Return [X, Y] of the center of cell containing provided text 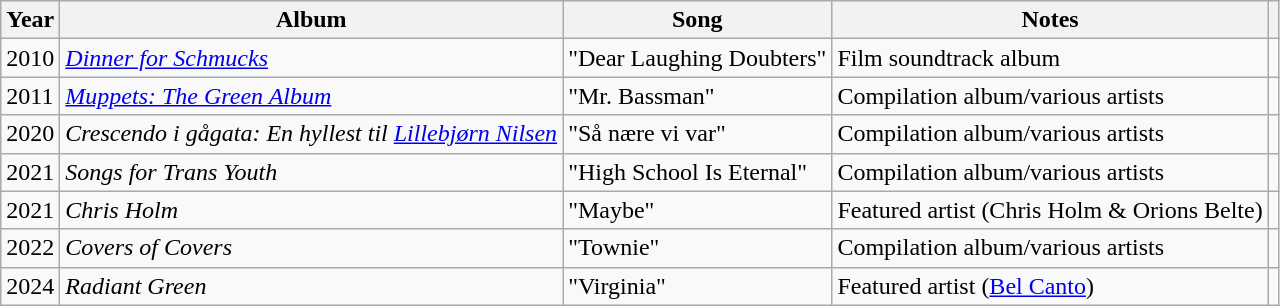
"Virginia" [698, 286]
Chris Holm [312, 210]
"Så nære vi var" [698, 134]
2022 [30, 248]
Songs for Trans Youth [312, 172]
2010 [30, 58]
Notes [1050, 20]
"Mr. Bassman" [698, 96]
Dinner for Schmucks [312, 58]
Muppets: The Green Album [312, 96]
2011 [30, 96]
Album [312, 20]
Featured artist (Bel Canto) [1050, 286]
"Townie" [698, 248]
"Maybe" [698, 210]
Crescendo i gågata: En hyllest til Lillebjørn Nilsen [312, 134]
Film soundtrack album [1050, 58]
Song [698, 20]
Radiant Green [312, 286]
Featured artist (Chris Holm & Orions Belte) [1050, 210]
2020 [30, 134]
"Dear Laughing Doubters" [698, 58]
Covers of Covers [312, 248]
Year [30, 20]
2024 [30, 286]
"High School Is Eternal" [698, 172]
